Locate the cell with the specified text and output its (x, y) center coordinate. 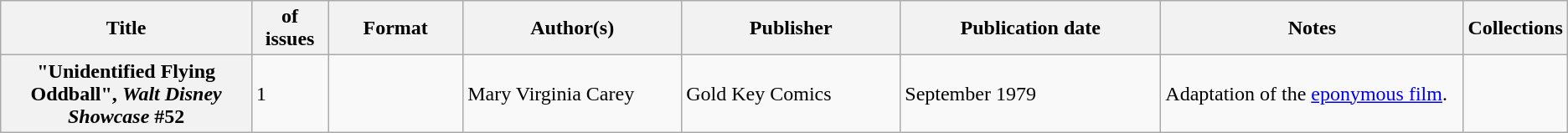
September 1979 (1030, 94)
"Unidentified Flying Oddball", Walt Disney Showcase #52 (126, 94)
Mary Virginia Carey (573, 94)
Title (126, 28)
Publisher (791, 28)
of issues (290, 28)
Format (395, 28)
Author(s) (573, 28)
Adaptation of the eponymous film. (1312, 94)
1 (290, 94)
Gold Key Comics (791, 94)
Collections (1515, 28)
Publication date (1030, 28)
Notes (1312, 28)
